Detect which cell encompasses the target text, then output its (x, y) center coordinate. 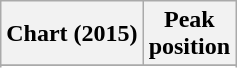
Chart (2015) (72, 34)
Peakposition (189, 34)
